Identify which cell holds the provided text, then report its (x, y) central coordinate. 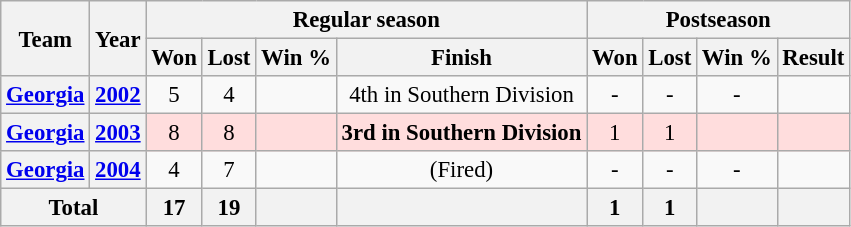
Year (118, 38)
2002 (118, 95)
(Fired) (461, 170)
7 (229, 170)
19 (229, 208)
Total (74, 208)
Result (814, 58)
5 (174, 95)
4th in Southern Division (461, 95)
Finish (461, 58)
17 (174, 208)
2004 (118, 170)
2003 (118, 133)
Regular season (366, 20)
Postseason (718, 20)
Team (46, 38)
3rd in Southern Division (461, 133)
